Provide the (x, y) coordinate of the cell's center where the given text is located.  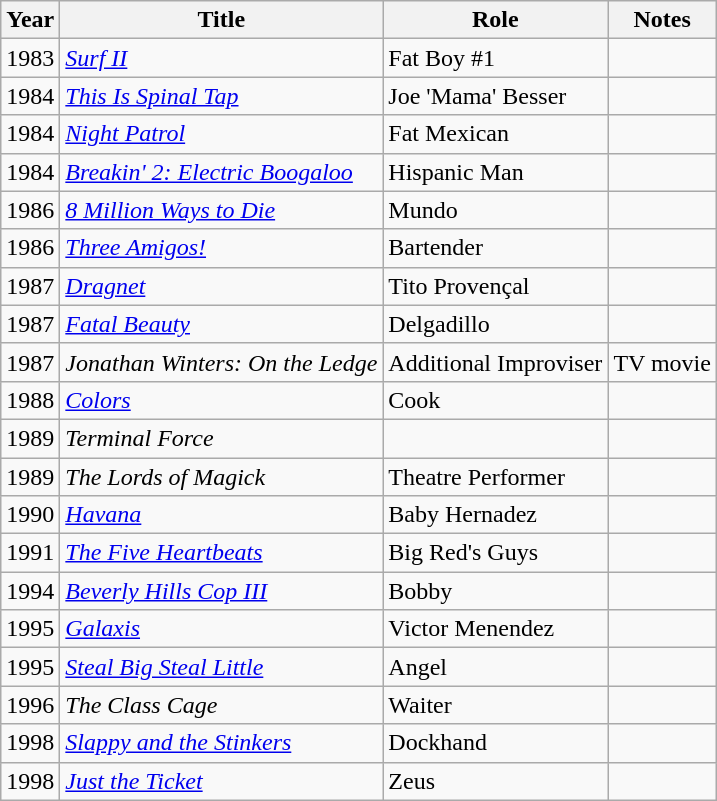
Beverly Hills Cop III (222, 591)
Breakin' 2: Electric Boogaloo (222, 172)
8 Million Ways to Die (222, 210)
Cook (496, 400)
Colors (222, 400)
The Lords of Magick (222, 477)
Night Patrol (222, 134)
Galaxis (222, 629)
Delgadillo (496, 324)
1983 (30, 58)
Year (30, 20)
Bartender (496, 248)
Bobby (496, 591)
The Class Cage (222, 705)
Victor Menendez (496, 629)
Jonathan Winters: On the Ledge (222, 362)
Havana (222, 515)
Dragnet (222, 286)
Slappy and the Stinkers (222, 743)
Surf II (222, 58)
Joe 'Mama' Besser (496, 96)
TV movie (662, 362)
Notes (662, 20)
Baby Hernadez (496, 515)
Fat Boy #1 (496, 58)
Waiter (496, 705)
Mundo (496, 210)
Tito Provençal (496, 286)
Fat Mexican (496, 134)
1994 (30, 591)
Zeus (496, 781)
Steal Big Steal Little (222, 667)
This Is Spinal Tap (222, 96)
Additional Improviser (496, 362)
Theatre Performer (496, 477)
1996 (30, 705)
1988 (30, 400)
Big Red's Guys (496, 553)
Terminal Force (222, 438)
Dockhand (496, 743)
Role (496, 20)
Angel (496, 667)
Hispanic Man (496, 172)
1991 (30, 553)
Three Amigos! (222, 248)
Just the Ticket (222, 781)
Fatal Beauty (222, 324)
The Five Heartbeats (222, 553)
1990 (30, 515)
Title (222, 20)
